Scan for the cell matching the given text and deliver its (x, y) coordinate at center. 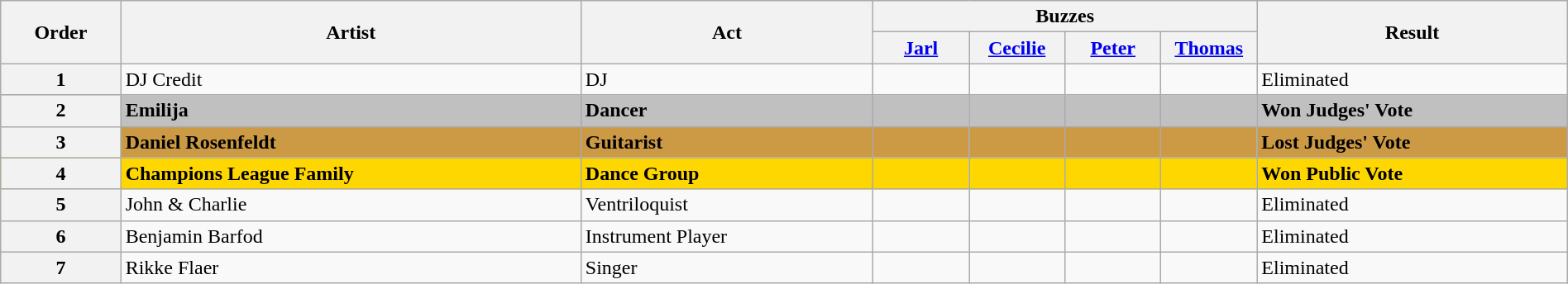
Thomas (1209, 48)
Daniel Rosenfeldt (351, 142)
1 (61, 79)
Guitarist (726, 142)
Cecilie (1017, 48)
5 (61, 205)
Champions League Family (351, 173)
DJ (726, 79)
Singer (726, 267)
3 (61, 142)
Act (726, 32)
Benjamin Barfod (351, 236)
Buzzes (1065, 17)
Rikke Flaer (351, 267)
Lost Judges' Vote (1413, 142)
Artist (351, 32)
Peter (1113, 48)
John & Charlie (351, 205)
Instrument Player (726, 236)
7 (61, 267)
Dance Group (726, 173)
4 (61, 173)
Ventriloquist (726, 205)
Result (1413, 32)
6 (61, 236)
DJ Credit (351, 79)
Dancer (726, 111)
Won Public Vote (1413, 173)
2 (61, 111)
Order (61, 32)
Won Judges' Vote (1413, 111)
Emilija (351, 111)
Jarl (921, 48)
